Extract the [X, Y] coordinate from the center of the cell holding the provided text.  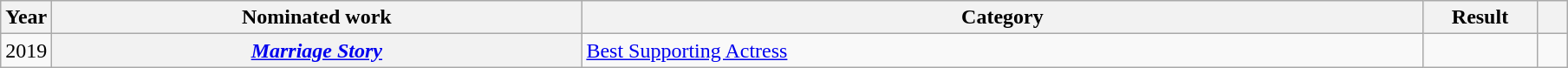
Category [1002, 17]
Nominated work [317, 17]
Best Supporting Actress [1002, 51]
Result [1480, 17]
Year [26, 17]
Marriage Story [317, 51]
2019 [26, 51]
